Extract the [X, Y] coordinate from the center of the cell holding the provided text.  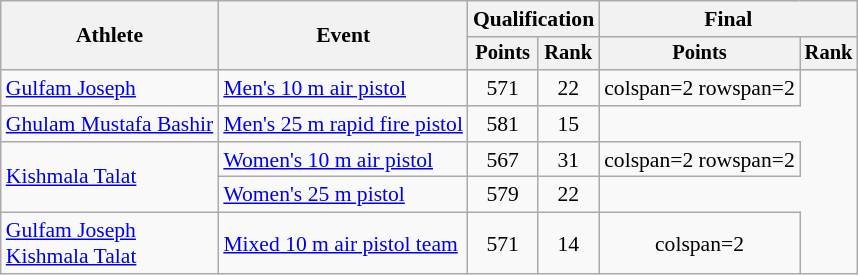
581 [502, 124]
Gulfam JosephKishmala Talat [110, 244]
579 [502, 195]
Mixed 10 m air pistol team [343, 244]
Qualification [534, 19]
Ghulam Mustafa Bashir [110, 124]
Kishmala Talat [110, 178]
Event [343, 36]
Men's 25 m rapid fire pistol [343, 124]
15 [568, 124]
567 [502, 160]
Athlete [110, 36]
Gulfam Joseph [110, 88]
Final [728, 19]
Men's 10 m air pistol [343, 88]
14 [568, 244]
Women's 25 m pistol [343, 195]
colspan=2 [700, 244]
Women's 10 m air pistol [343, 160]
31 [568, 160]
